Provide the (X, Y) coordinate of the cell's center where the given text is located.  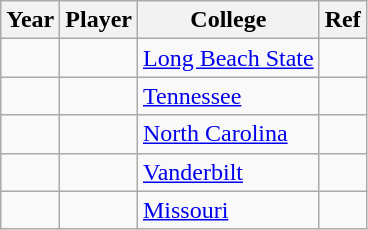
Player (99, 20)
College (228, 20)
Ref (342, 20)
Year (30, 20)
Tennessee (228, 96)
North Carolina (228, 134)
Vanderbilt (228, 172)
Long Beach State (228, 58)
Missouri (228, 210)
